Extract the [x, y] coordinate from the center of the cell holding the provided text.  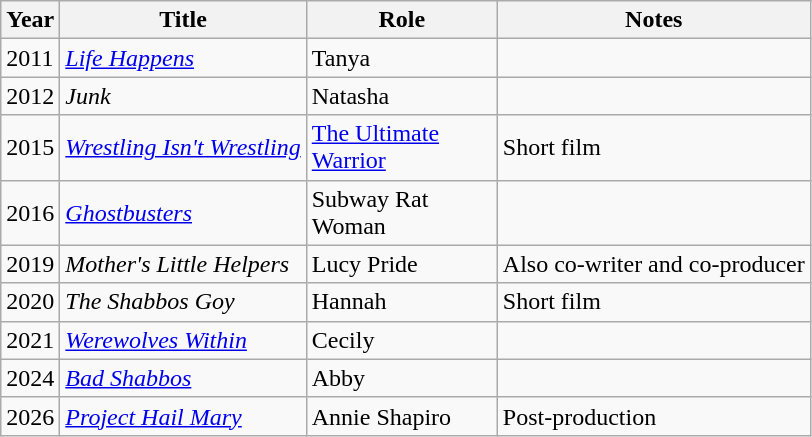
Year [30, 20]
2011 [30, 58]
Role [402, 20]
Lucy Pride [402, 264]
2016 [30, 212]
Title [183, 20]
Hannah [402, 302]
Natasha [402, 96]
Life Happens [183, 58]
2021 [30, 340]
Werewolves Within [183, 340]
2019 [30, 264]
Notes [654, 20]
2015 [30, 148]
Project Hail Mary [183, 416]
The Shabbos Goy [183, 302]
Annie Shapiro [402, 416]
Cecily [402, 340]
Abby [402, 378]
2012 [30, 96]
Mother's Little Helpers [183, 264]
Also co-writer and co-producer [654, 264]
Ghostbusters [183, 212]
Junk [183, 96]
2020 [30, 302]
Tanya [402, 58]
Post-production [654, 416]
Subway Rat Woman [402, 212]
Bad Shabbos [183, 378]
2024 [30, 378]
2026 [30, 416]
The Ultimate Warrior [402, 148]
Wrestling Isn't Wrestling [183, 148]
